Identify which cell holds the provided text, then report its (X, Y) central coordinate. 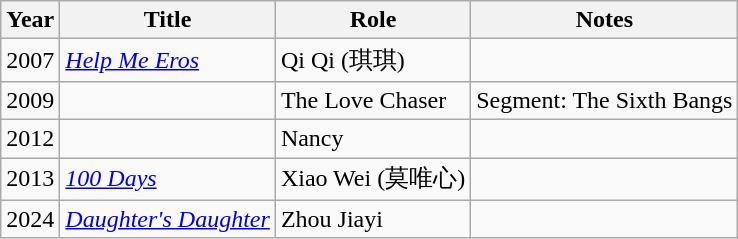
Qi Qi (琪琪) (372, 60)
Notes (604, 20)
100 Days (168, 180)
Segment: The Sixth Bangs (604, 100)
Zhou Jiayi (372, 219)
2024 (30, 219)
2007 (30, 60)
Role (372, 20)
Nancy (372, 138)
2013 (30, 180)
2009 (30, 100)
Title (168, 20)
Daughter's Daughter (168, 219)
Year (30, 20)
2012 (30, 138)
Help Me Eros (168, 60)
The Love Chaser (372, 100)
Xiao Wei (莫唯心) (372, 180)
